Return (x, y) of the center of cell containing provided text 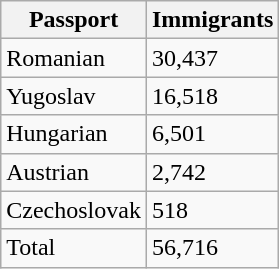
16,518 (212, 96)
Total (74, 248)
6,501 (212, 134)
2,742 (212, 172)
Passport (74, 20)
56,716 (212, 248)
Yugoslav (74, 96)
30,437 (212, 58)
Immigrants (212, 20)
Romanian (74, 58)
Hungarian (74, 134)
518 (212, 210)
Austrian (74, 172)
Czechoslovak (74, 210)
